Return (X, Y) of the center of cell containing provided text 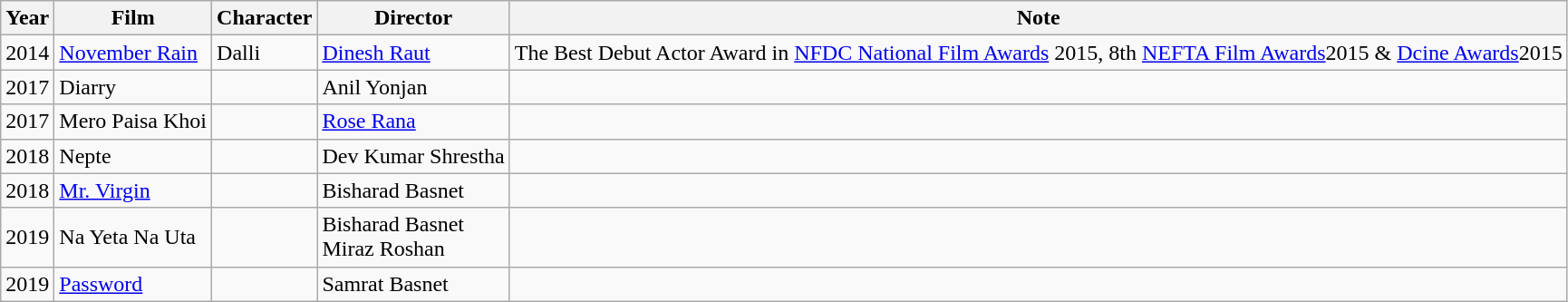
Film (133, 18)
Bisharad BasnetMiraz Roshan (413, 238)
Mero Paisa Khoi (133, 122)
Character (265, 18)
Bisharad Basnet (413, 190)
Note (1039, 18)
Na Yeta Na Uta (133, 238)
Anil Yonjan (413, 87)
November Rain (133, 53)
Dev Kumar Shrestha (413, 156)
Diarry (133, 87)
Dalli (265, 53)
Mr. Virgin (133, 190)
Rose Rana (413, 122)
Nepte (133, 156)
Samrat Basnet (413, 284)
Dinesh Raut (413, 53)
2014 (27, 53)
Password (133, 284)
The Best Debut Actor Award in NFDC National Film Awards 2015, 8th NEFTA Film Awards2015 & Dcine Awards2015 (1039, 53)
Year (27, 18)
Director (413, 18)
